Provide the (x, y) coordinate of the cell's center where the given text is located.  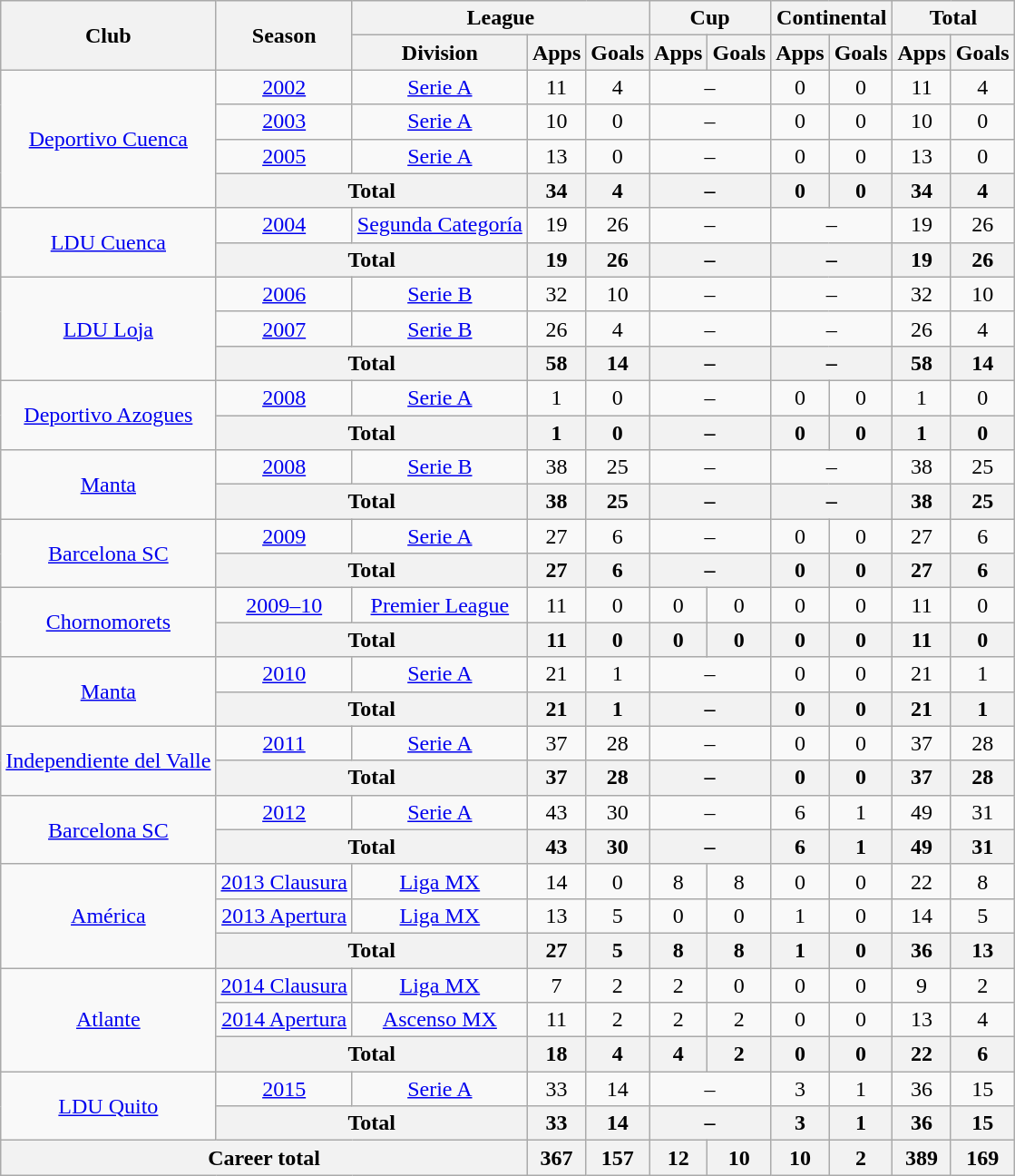
2015 (284, 1089)
7 (556, 985)
2012 (284, 812)
389 (922, 1158)
LDU Quito (109, 1106)
LDU Cuenca (109, 242)
2009–10 (284, 605)
Cup (710, 18)
367 (556, 1158)
157 (618, 1158)
2006 (284, 294)
9 (922, 985)
Season (284, 35)
América (109, 916)
Continental (832, 18)
2013 Apertura (284, 916)
2003 (284, 122)
Career total (265, 1158)
Independiente del Valle (109, 760)
Premier League (439, 605)
Deportivo Azogues (109, 415)
League (501, 18)
12 (678, 1158)
2011 (284, 743)
2013 Clausura (284, 881)
2014 Apertura (284, 1020)
Ascenso MX (439, 1020)
Deportivo Cuenca (109, 139)
LDU Loja (109, 328)
2007 (284, 328)
2004 (284, 225)
Division (439, 53)
2009 (284, 536)
Club (109, 35)
18 (556, 1054)
2002 (284, 87)
2014 Clausura (284, 985)
169 (982, 1158)
Chornomorets (109, 622)
2010 (284, 674)
2005 (284, 156)
Atlante (109, 1019)
Segunda Categoría (439, 225)
